Find where the given text appears and provide that cell's center as [x, y] coordinate. 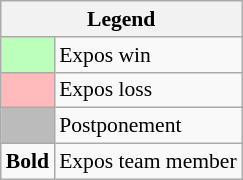
Postponement [148, 126]
Expos loss [148, 90]
Legend [122, 19]
Bold [28, 162]
Expos win [148, 55]
Expos team member [148, 162]
